Pinpoint the cell where the given text exists, returning its (x, y) midpoint coordinate. 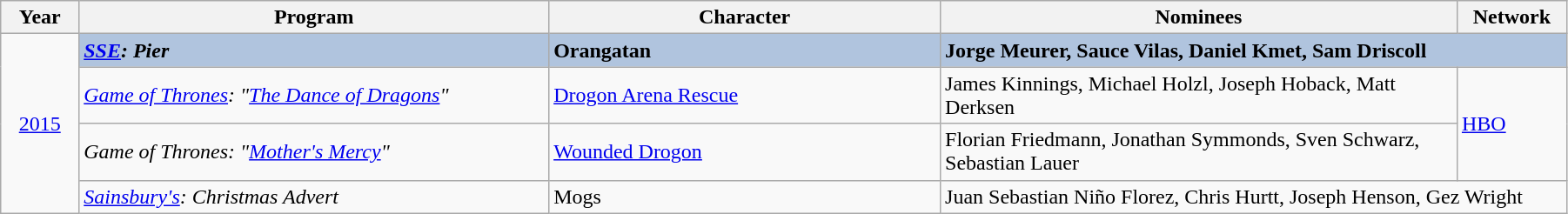
James Kinnings, Michael Holzl, Joseph Hoback, Matt Derksen (1199, 96)
Program (314, 17)
Orangatan (745, 50)
Mogs (745, 197)
Year (40, 17)
Network (1511, 17)
Juan Sebastian Niño Florez, Chris Hurtt, Joseph Henson, Gez Wright (1254, 197)
Game of Thrones: "The Dance of Dragons" (314, 96)
Wounded Drogon (745, 151)
Jorge Meurer, Sauce Vilas, Daniel Kmet, Sam Driscoll (1254, 50)
Game of Thrones: "Mother's Mercy" (314, 151)
Character (745, 17)
Sainsbury's: Christmas Advert (314, 197)
Florian Friedmann, Jonathan Symmonds, Sven Schwarz, Sebastian Lauer (1199, 151)
HBO (1511, 124)
Nominees (1199, 17)
Drogon Arena Rescue (745, 96)
SSE: Pier (314, 50)
2015 (40, 124)
